For the text-containing cell, return its midpoint in (X, Y) coordinate format. 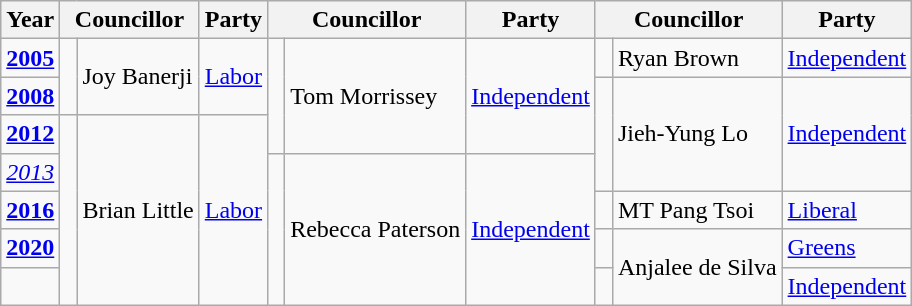
Jieh-Yung Lo (697, 134)
Rebecca Paterson (376, 229)
Liberal (847, 210)
Tom Morrissey (376, 96)
2016 (30, 210)
Anjalee de Silva (697, 267)
2005 (30, 58)
Year (30, 20)
2012 (30, 134)
MT Pang Tsoi (697, 210)
Brian Little (138, 210)
2020 (30, 248)
Greens (847, 248)
Joy Banerji (138, 77)
Ryan Brown (697, 58)
2008 (30, 96)
2013 (30, 172)
